Search for the cell housing the specified text and yield its [X, Y] center coordinate. 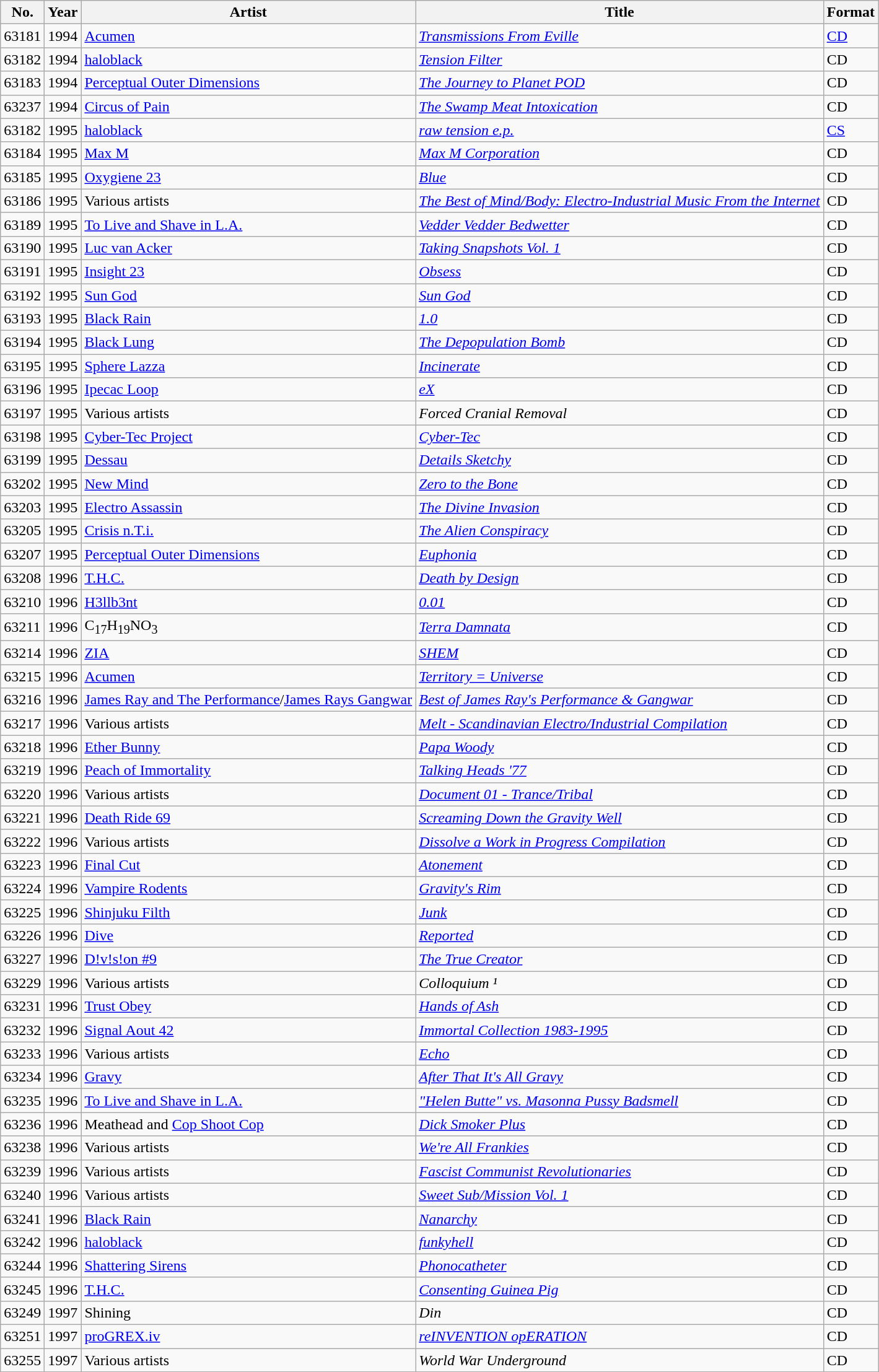
63234 [22, 1077]
63222 [22, 841]
63181 [22, 36]
Sphere Lazza [248, 366]
63198 [22, 437]
63220 [22, 794]
Phonocatheter [619, 1265]
The Best of Mind/Body: Electro-Industrial Music From the Internet [619, 201]
63207 [22, 554]
63231 [22, 1007]
63240 [22, 1195]
63190 [22, 248]
Luc van Acker [248, 248]
Shinjuku Filth [248, 912]
Best of James Ray's Performance & Gangwar [619, 700]
Sweet Sub/Mission Vol. 1 [619, 1195]
63242 [22, 1242]
63255 [22, 1360]
The Swamp Meat Intoxication [619, 107]
Gravity's Rim [619, 888]
Colloquium ¹ [619, 983]
Fascist Communist Revolutionaries [619, 1171]
D!v!s!on #9 [248, 959]
New Mind [248, 484]
63217 [22, 723]
Ipecac Loop [248, 390]
eX [619, 390]
63197 [22, 413]
63233 [22, 1054]
Death Ride 69 [248, 818]
Incinerate [619, 366]
Electro Assassin [248, 507]
The Depopulation Bomb [619, 343]
Cyber-Tec Project [248, 437]
James Ray and The Performance/James Rays Gangwar [248, 700]
63238 [22, 1148]
63251 [22, 1337]
Tension Filter [619, 59]
63203 [22, 507]
Signal Aout 42 [248, 1030]
63192 [22, 295]
World War Underground [619, 1360]
63249 [22, 1313]
63193 [22, 319]
"Helen Butte" vs. Masonna Pussy Badsmell [619, 1101]
Gravy [248, 1077]
63184 [22, 154]
63189 [22, 224]
63221 [22, 818]
1.0 [619, 319]
63232 [22, 1030]
Shining [248, 1313]
The Alien Conspiracy [619, 531]
H3llb3nt [248, 601]
Obsess [619, 271]
Artist [248, 12]
Nanarchy [619, 1218]
C17H19NO3 [248, 627]
Junk [619, 912]
Blue [619, 177]
Din [619, 1313]
63229 [22, 983]
Zero to the Bone [619, 484]
Dissolve a Work in Progress Compilation [619, 841]
63218 [22, 747]
Vedder Vedder Bedwetter [619, 224]
raw tension e.p. [619, 130]
The Divine Invasion [619, 507]
Cyber-Tec [619, 437]
ZIA [248, 653]
Echo [619, 1054]
CS [851, 130]
SHEM [619, 653]
63226 [22, 935]
reINVENTION opERATION [619, 1337]
Final Cut [248, 865]
63183 [22, 83]
63186 [22, 201]
Screaming Down the Gravity Well [619, 818]
63191 [22, 271]
63239 [22, 1171]
63194 [22, 343]
Insight 23 [248, 271]
Crisis n.T.i. [248, 531]
Ether Bunny [248, 747]
Year [63, 12]
proGREX.iv [248, 1337]
63202 [22, 484]
63223 [22, 865]
The Journey to Planet POD [619, 83]
No. [22, 12]
Black Lung [248, 343]
Oxygiene 23 [248, 177]
63195 [22, 366]
Title [619, 12]
Document 01 - Trance/Tribal [619, 794]
Circus of Pain [248, 107]
63215 [22, 676]
funkyhell [619, 1242]
Details Sketchy [619, 460]
Terra Damnata [619, 627]
Immortal Collection 1983-1995 [619, 1030]
63214 [22, 653]
63205 [22, 531]
Atonement [619, 865]
Trust Obey [248, 1007]
We're All Frankies [619, 1148]
Max M Corporation [619, 154]
Taking Snapshots Vol. 1 [619, 248]
Hands of Ash [619, 1007]
63236 [22, 1124]
Format [851, 12]
63210 [22, 601]
Consenting Guinea Pig [619, 1289]
Dick Smoker Plus [619, 1124]
Talking Heads '77 [619, 771]
The True Creator [619, 959]
Max M [248, 154]
63208 [22, 578]
63237 [22, 107]
63196 [22, 390]
63224 [22, 888]
63244 [22, 1265]
Transmissions From Eville [619, 36]
63245 [22, 1289]
63241 [22, 1218]
Peach of Immortality [248, 771]
Papa Woody [619, 747]
Reported [619, 935]
Forced Cranial Removal [619, 413]
63219 [22, 771]
63185 [22, 177]
63199 [22, 460]
63225 [22, 912]
63211 [22, 627]
63216 [22, 700]
Euphonia [619, 554]
Shattering Sirens [248, 1265]
Dive [248, 935]
Death by Design [619, 578]
After That It's All Gravy [619, 1077]
Melt - Scandinavian Electro/Industrial Compilation [619, 723]
0.01 [619, 601]
63235 [22, 1101]
Vampire Rodents [248, 888]
Dessau [248, 460]
Territory = Universe [619, 676]
63227 [22, 959]
Meathead and Cop Shoot Cop [248, 1124]
